Determine the [X, Y] coordinate at the center of the cell enclosing the given text.  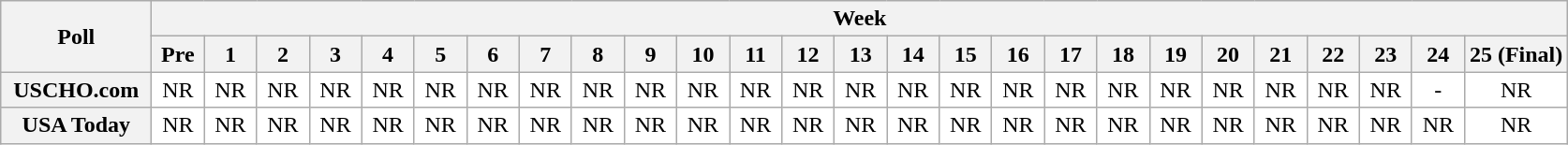
10 [703, 54]
1 [230, 54]
7 [545, 54]
9 [650, 54]
11 [755, 54]
USA Today [77, 125]
20 [1228, 54]
4 [388, 54]
Pre [178, 54]
18 [1123, 54]
25 (Final) [1516, 54]
- [1438, 90]
14 [913, 54]
12 [808, 54]
16 [1018, 54]
8 [598, 54]
USCHO.com [77, 90]
3 [335, 54]
19 [1176, 54]
Week [860, 19]
23 [1385, 54]
13 [861, 54]
Poll [77, 36]
22 [1333, 54]
15 [966, 54]
5 [440, 54]
24 [1438, 54]
21 [1280, 54]
2 [283, 54]
17 [1071, 54]
6 [493, 54]
